Capture the cell that displays the provided text and extract its [x, y] central coordinate. 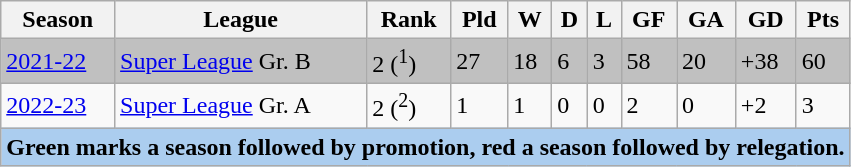
2021-22 [58, 62]
Season [58, 20]
+2 [766, 106]
Super League Gr. A [241, 106]
Pts [823, 20]
20 [706, 62]
58 [649, 62]
League [241, 20]
GA [706, 20]
GD [766, 20]
+38 [766, 62]
Pld [480, 20]
2022-23 [58, 106]
2 (2) [409, 106]
Green marks a season followed by promotion, red a season followed by relegation. [426, 147]
2 (1) [409, 62]
W [530, 20]
18 [530, 62]
L [604, 20]
Super League Gr. B [241, 62]
GF [649, 20]
Rank [409, 20]
D [570, 20]
27 [480, 62]
6 [570, 62]
60 [823, 62]
2 [649, 106]
